Find where the given text appears and provide that cell's center as [X, Y] coordinate. 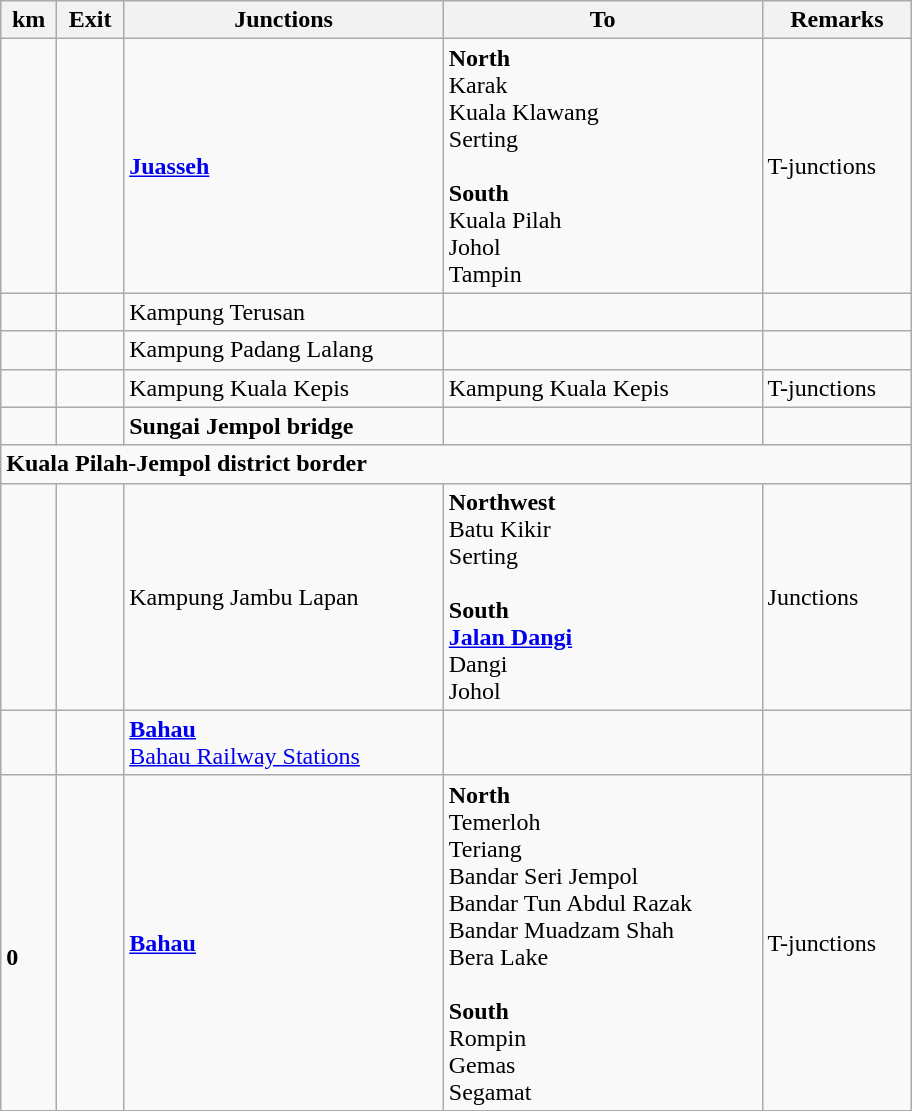
Northwest Batu Kikir SertingSouth Jalan DangiDangiJohol [602, 596]
BahauBahau Railway Stations [284, 742]
km [29, 20]
North Temerloh Teriang Bandar Seri Jempol Bandar Tun Abdul Razak Bandar Muadzam Shah Bera LakeSouth Rompin Gemas Segamat [602, 942]
North Karak Kuala Klawang SertingSouth Kuala Pilah Johol Tampin [602, 166]
0 [29, 942]
To [602, 20]
Exit [90, 20]
Kampung Padang Lalang [284, 350]
Remarks [837, 20]
Kampung Jambu Lapan [284, 596]
Juasseh [284, 166]
Sungai Jempol bridge [284, 426]
Kampung Terusan [284, 312]
Bahau [284, 942]
Kuala Pilah-Jempol district border [456, 464]
